Scan for the cell matching the given text and deliver its (X, Y) coordinate at center. 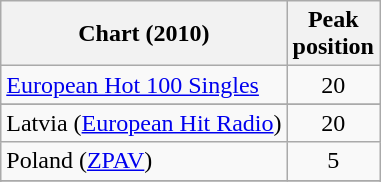
Latvia (European Hit Radio) (144, 123)
Chart (2010) (144, 34)
5 (333, 161)
Peakposition (333, 34)
Poland (ZPAV) (144, 161)
European Hot 100 Singles (144, 85)
